Return (x, y) of the center of cell containing provided text 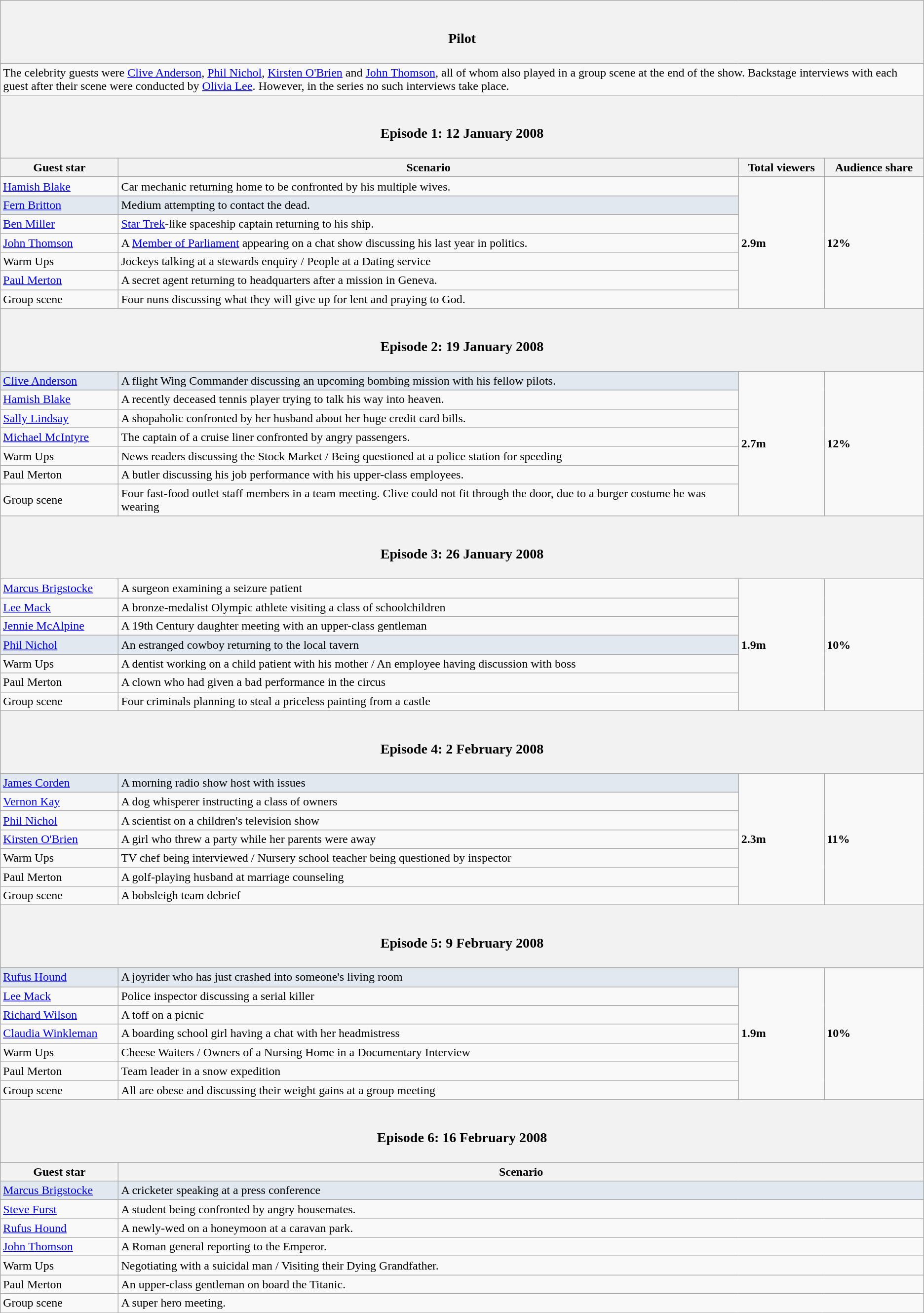
A Roman general reporting to the Emperor. (521, 1247)
Kirsten O'Brien (59, 839)
2.9m (781, 242)
A recently deceased tennis player trying to talk his way into heaven. (428, 399)
Four fast-food outlet staff members in a team meeting. Clive could not fit through the door, due to a burger costume he was wearing (428, 500)
Michael McIntyre (59, 437)
Medium attempting to contact the dead. (428, 205)
TV chef being interviewed / Nursery school teacher being questioned by inspector (428, 858)
Jennie McAlpine (59, 626)
Four criminals planning to steal a priceless painting from a castle (428, 701)
2.3m (781, 839)
Cheese Waiters / Owners of a Nursing Home in a Documentary Interview (428, 1052)
Claudia Winkleman (59, 1034)
A dentist working on a child patient with his mother / An employee having discussion with boss (428, 664)
All are obese and discussing their weight gains at a group meeting (428, 1090)
A scientist on a children's television show (428, 820)
A joyrider who has just crashed into someone's living room (428, 977)
A bronze-medalist Olympic athlete visiting a class of schoolchildren (428, 607)
Sally Lindsay (59, 418)
A girl who threw a party while her parents were away (428, 839)
An upper-class gentleman on board the Titanic. (521, 1284)
Pilot (462, 32)
The captain of a cruise liner confronted by angry passengers. (428, 437)
News readers discussing the Stock Market / Being questioned at a police station for speeding (428, 456)
Audience share (874, 167)
Episode 2: 19 January 2008 (462, 340)
A secret agent returning to headquarters after a mission in Geneva. (428, 280)
A student being confronted by angry housemates. (521, 1209)
A 19th Century daughter meeting with an upper-class gentleman (428, 626)
Richard Wilson (59, 1015)
Total viewers (781, 167)
Episode 4: 2 February 2008 (462, 742)
Ben Miller (59, 224)
A surgeon examining a seizure patient (428, 589)
A morning radio show host with issues (428, 783)
A super hero meeting. (521, 1303)
A bobsleigh team debrief (428, 896)
Vernon Kay (59, 801)
A Member of Parliament appearing on a chat show discussing his last year in politics. (428, 242)
Fern Britton (59, 205)
Steve Furst (59, 1209)
James Corden (59, 783)
A clown who had given a bad performance in the circus (428, 682)
A newly-wed on a honeymoon at a caravan park. (521, 1228)
Episode 5: 9 February 2008 (462, 936)
Four nuns discussing what they will give up for lent and praying to God. (428, 299)
A toff on a picnic (428, 1015)
Clive Anderson (59, 381)
An estranged cowboy returning to the local tavern (428, 645)
A golf-playing husband at marriage counseling (428, 877)
Negotiating with a suicidal man / Visiting their Dying Grandfather. (521, 1266)
Star Trek-like spaceship captain returning to his ship. (428, 224)
Police inspector discussing a serial killer (428, 996)
A dog whisperer instructing a class of owners (428, 801)
Episode 3: 26 January 2008 (462, 547)
A boarding school girl having a chat with her headmistress (428, 1034)
Episode 1: 12 January 2008 (462, 126)
Jockeys talking at a stewards enquiry / People at a Dating service (428, 262)
Team leader in a snow expedition (428, 1071)
11% (874, 839)
A butler discussing his job performance with his upper-class employees. (428, 475)
Car mechanic returning home to be confronted by his multiple wives. (428, 186)
Episode 6: 16 February 2008 (462, 1131)
A cricketer speaking at a press conference (521, 1191)
2.7m (781, 443)
A shopaholic confronted by her husband about her huge credit card bills. (428, 418)
A flight Wing Commander discussing an upcoming bombing mission with his fellow pilots. (428, 381)
